Detect which cell encompasses the target text, then output its [x, y] center coordinate. 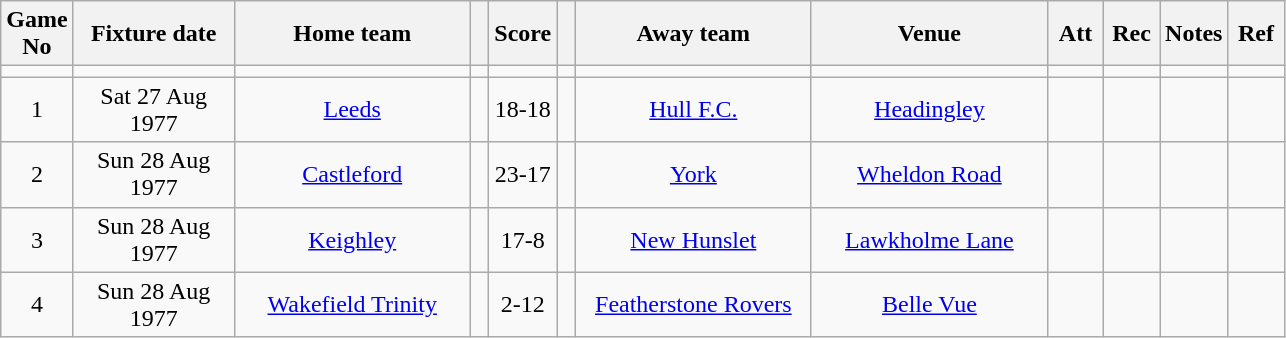
Att [1075, 34]
Home team [352, 34]
Headingley [929, 110]
Lawkholme Lane [929, 240]
Venue [929, 34]
Rec [1132, 34]
Score [523, 34]
Game No [37, 34]
Away team [693, 34]
Wheldon Road [929, 174]
Leeds [352, 110]
Featherstone Rovers [693, 304]
Castleford [352, 174]
17-8 [523, 240]
Fixture date [154, 34]
Ref [1256, 34]
Keighley [352, 240]
Notes [1194, 34]
18-18 [523, 110]
Belle Vue [929, 304]
Hull F.C. [693, 110]
2-12 [523, 304]
Wakefield Trinity [352, 304]
New Hunslet [693, 240]
23-17 [523, 174]
3 [37, 240]
4 [37, 304]
York [693, 174]
2 [37, 174]
1 [37, 110]
Sat 27 Aug 1977 [154, 110]
